Extract the [X, Y] coordinate from the center of the cell holding the provided text.  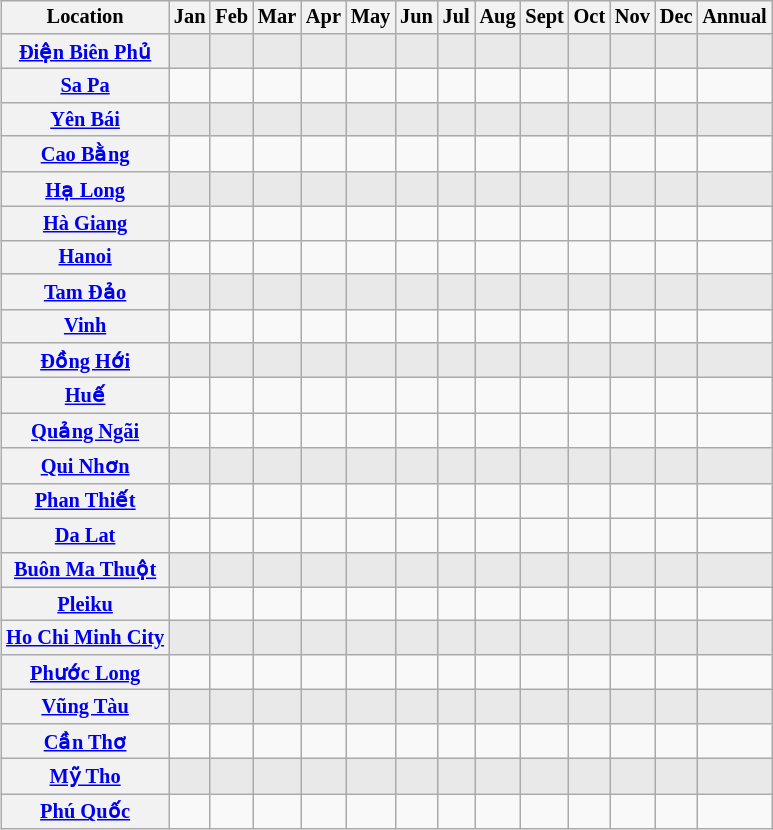
Quảng Ngãi [85, 430]
Điện Biên Phủ [85, 52]
Da Lat [85, 535]
Qui Nhơn [85, 466]
Vinh [85, 326]
Cao Bằng [85, 154]
Yên Bái [85, 120]
Nov [632, 17]
Jun [416, 17]
Aug [498, 17]
Location [85, 17]
Phan Thiết [85, 500]
Vũng Tàu [85, 707]
Buôn Ma Thuột [85, 570]
Mar [277, 17]
Huế [85, 396]
Oct [590, 17]
Hanoi [85, 257]
Hà Giang [85, 224]
Dec [676, 17]
Jan [190, 17]
Phước Long [85, 672]
Phú Quốc [85, 812]
Cần Thơ [85, 740]
Jul [456, 17]
Pleiku [85, 604]
Ho Chi Minh City [85, 638]
Sa Pa [85, 86]
Hạ Long [85, 188]
Tam Đảo [85, 292]
Đồng Hới [85, 360]
Mỹ Tho [85, 776]
Feb [232, 17]
May [370, 17]
Apr [324, 17]
Annual [734, 17]
Sept [544, 17]
